Output the [x, y] coordinate of the center of the cell containing the given text.  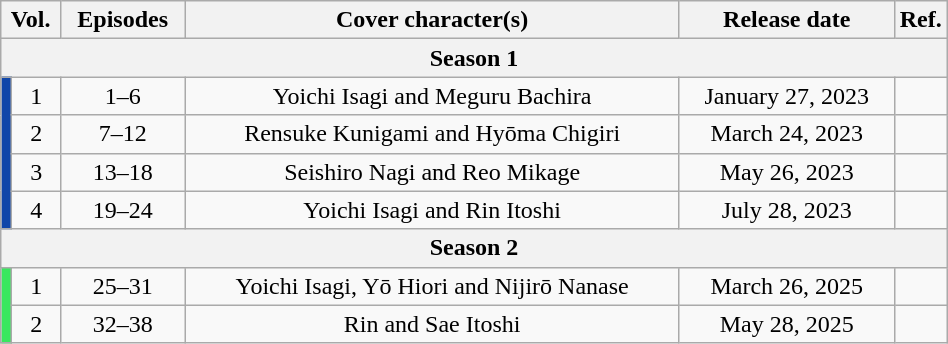
25–31 [122, 286]
March 24, 2023 [786, 134]
32–38 [122, 324]
Rensuke Kunigami and Hyōma Chigiri [432, 134]
Yoichi Isagi and Rin Itoshi [432, 210]
4 [36, 210]
13–18 [122, 172]
Yoichi Isagi, Yō Hiori and Nijirō Nanase [432, 286]
1–6 [122, 96]
Episodes [122, 20]
Vol. [31, 20]
May 26, 2023 [786, 172]
Rin and Sae Itoshi [432, 324]
Seishiro Nagi and Reo Mikage [432, 172]
Ref. [920, 20]
Season 1 [474, 58]
January 27, 2023 [786, 96]
Cover character(s) [432, 20]
Yoichi Isagi and Meguru Bachira [432, 96]
May 28, 2025 [786, 324]
July 28, 2023 [786, 210]
March 26, 2025 [786, 286]
Release date [786, 20]
3 [36, 172]
Season 2 [474, 248]
19–24 [122, 210]
7–12 [122, 134]
